Extract the (X, Y) coordinate from the center of the cell holding the provided text.  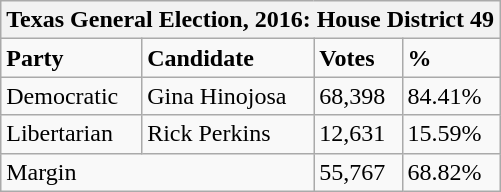
Votes (358, 58)
68.82% (450, 172)
Democratic (72, 96)
Margin (158, 172)
55,767 (358, 172)
% (450, 58)
Party (72, 58)
Gina Hinojosa (228, 96)
84.41% (450, 96)
Candidate (228, 58)
15.59% (450, 134)
Texas General Election, 2016: House District 49 (250, 20)
12,631 (358, 134)
68,398 (358, 96)
Rick Perkins (228, 134)
Libertarian (72, 134)
